Capture the cell that displays the provided text and extract its (X, Y) central coordinate. 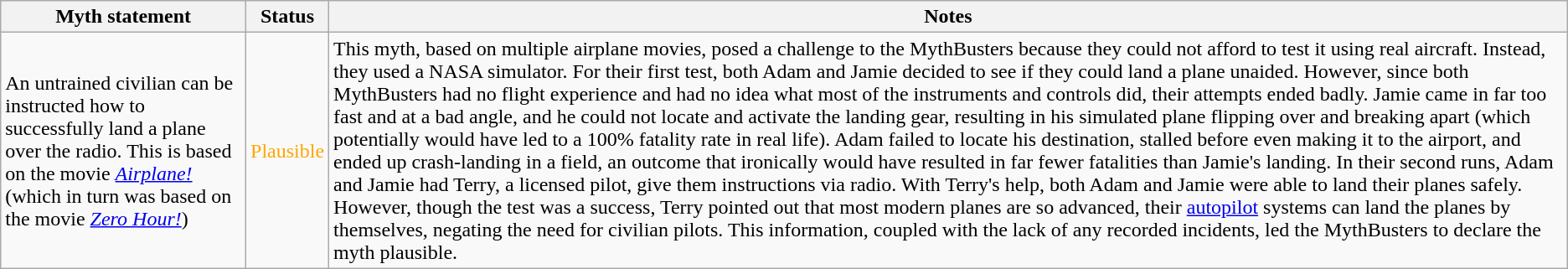
Notes (948, 17)
Plausible (288, 151)
Status (288, 17)
Myth statement (124, 17)
